From the cell containing the given text, extract its center point as [x, y] coordinate. 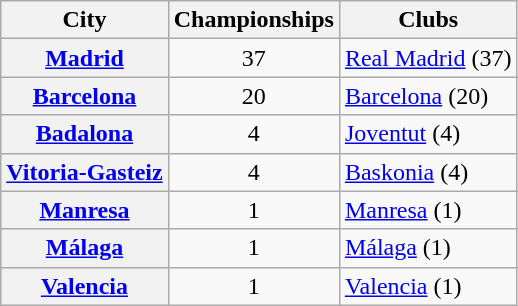
Manresa [84, 210]
37 [254, 58]
20 [254, 96]
Vitoria-Gasteiz [84, 172]
Málaga (1) [428, 248]
Barcelona (20) [428, 96]
Badalona [84, 134]
Manresa (1) [428, 210]
Málaga [84, 248]
Valencia (1) [428, 286]
City [84, 20]
Clubs [428, 20]
Barcelona [84, 96]
Madrid [84, 58]
Baskonia (4) [428, 172]
Valencia [84, 286]
Championships [254, 20]
Joventut (4) [428, 134]
Real Madrid (37) [428, 58]
